Scan for the cell matching the given text and deliver its [x, y] coordinate at center. 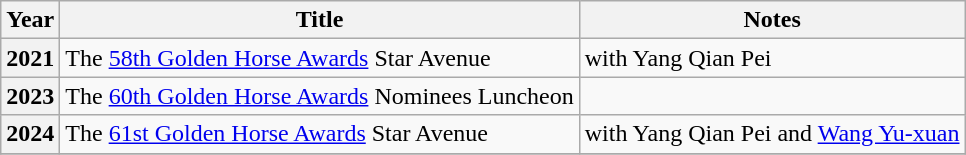
2021 [30, 58]
Notes [772, 20]
Year [30, 20]
2024 [30, 134]
The 60th Golden Horse Awards Nominees Luncheon [320, 96]
2023 [30, 96]
with Yang Qian Pei and Wang Yu-xuan [772, 134]
Title [320, 20]
The 58th Golden Horse Awards Star Avenue [320, 58]
with Yang Qian Pei [772, 58]
The 61st Golden Horse Awards Star Avenue [320, 134]
